Scan for the cell matching the given text and deliver its [x, y] coordinate at center. 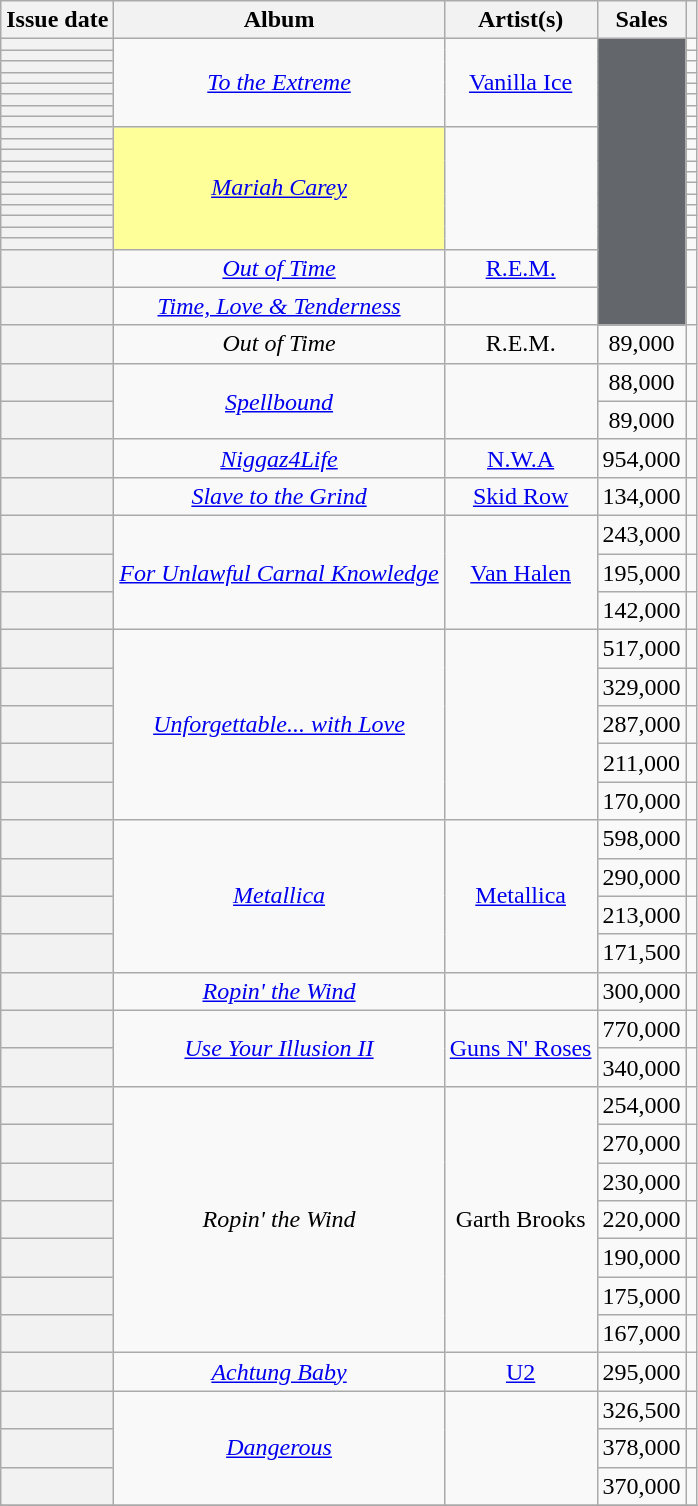
243,000 [642, 534]
287,000 [642, 725]
195,000 [642, 573]
Achtung Baby [279, 1372]
213,000 [642, 915]
Artist(s) [520, 20]
U2 [520, 1372]
171,500 [642, 953]
Guns N' Roses [520, 1048]
Album [279, 20]
Unforgettable... with Love [279, 725]
Spellbound [279, 401]
175,000 [642, 1296]
134,000 [642, 496]
220,000 [642, 1220]
Skid Row [520, 496]
Vanilla Ice [520, 83]
Sales [642, 20]
Mariah Carey [279, 188]
Garth Brooks [520, 1219]
Niggaz4Life [279, 458]
295,000 [642, 1372]
340,000 [642, 1067]
770,000 [642, 1029]
142,000 [642, 611]
Use Your Illusion II [279, 1048]
Van Halen [520, 572]
167,000 [642, 1334]
954,000 [642, 458]
N.W.A [520, 458]
Slave to the Grind [279, 496]
517,000 [642, 649]
598,000 [642, 839]
300,000 [642, 991]
To the Extreme [279, 83]
254,000 [642, 1105]
170,000 [642, 801]
290,000 [642, 877]
190,000 [642, 1258]
270,000 [642, 1143]
For Unlawful Carnal Knowledge [279, 572]
Issue date [58, 20]
326,500 [642, 1410]
Time, Love & Tenderness [279, 306]
329,000 [642, 687]
88,000 [642, 382]
370,000 [642, 1486]
211,000 [642, 763]
378,000 [642, 1448]
Dangerous [279, 1448]
230,000 [642, 1181]
